Provide the [x, y] coordinate of the cell's center where the given text is located.  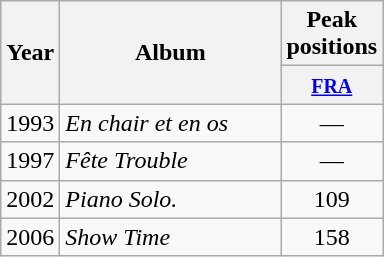
1997 [30, 161]
Peak positions [332, 34]
2006 [30, 237]
En chair et en os [170, 123]
1993 [30, 123]
158 [332, 237]
Album [170, 52]
2002 [30, 199]
FRA [332, 85]
Show Time [170, 237]
Piano Solo. [170, 199]
Year [30, 52]
109 [332, 199]
Fête Trouble [170, 161]
